For the text-containing cell, return its midpoint in [x, y] coordinate format. 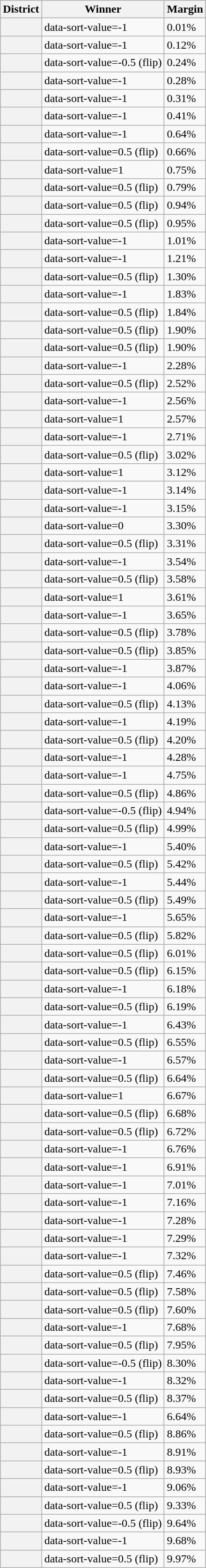
4.86% [185, 793]
3.12% [185, 472]
8.37% [185, 1399]
3.02% [185, 454]
7.46% [185, 1274]
0.94% [185, 205]
data-sort-value=0 [103, 526]
8.91% [185, 1452]
0.75% [185, 169]
4.99% [185, 829]
3.78% [185, 633]
3.31% [185, 544]
1.30% [185, 277]
7.58% [185, 1291]
6.68% [185, 1114]
1.84% [185, 312]
5.42% [185, 864]
4.13% [185, 704]
8.32% [185, 1381]
0.12% [185, 45]
7.16% [185, 1203]
4.20% [185, 739]
0.79% [185, 187]
4.94% [185, 811]
6.72% [185, 1131]
Margin [185, 9]
6.67% [185, 1096]
2.52% [185, 383]
7.95% [185, 1345]
7.68% [185, 1327]
4.06% [185, 686]
9.97% [185, 1559]
6.91% [185, 1167]
9.06% [185, 1488]
7.60% [185, 1309]
4.19% [185, 722]
0.01% [185, 27]
8.30% [185, 1363]
3.61% [185, 597]
5.44% [185, 882]
District [21, 9]
9.64% [185, 1523]
0.41% [185, 116]
5.65% [185, 918]
7.28% [185, 1220]
6.01% [185, 953]
7.01% [185, 1185]
6.55% [185, 1042]
1.83% [185, 294]
6.57% [185, 1060]
0.31% [185, 98]
2.28% [185, 365]
6.43% [185, 1024]
9.68% [185, 1541]
0.28% [185, 80]
2.57% [185, 419]
6.76% [185, 1149]
2.71% [185, 437]
4.28% [185, 757]
8.93% [185, 1470]
1.01% [185, 241]
6.18% [185, 989]
8.86% [185, 1434]
5.40% [185, 846]
2.56% [185, 401]
3.15% [185, 508]
3.30% [185, 526]
3.87% [185, 668]
Winner [103, 9]
1.21% [185, 259]
7.29% [185, 1238]
3.54% [185, 562]
3.58% [185, 579]
5.82% [185, 935]
3.65% [185, 615]
0.64% [185, 134]
3.85% [185, 650]
9.33% [185, 1505]
4.75% [185, 775]
0.95% [185, 223]
0.66% [185, 152]
3.14% [185, 490]
7.32% [185, 1256]
6.19% [185, 1006]
6.15% [185, 971]
0.24% [185, 63]
5.49% [185, 900]
